Capture the cell that displays the provided text and extract its [x, y] central coordinate. 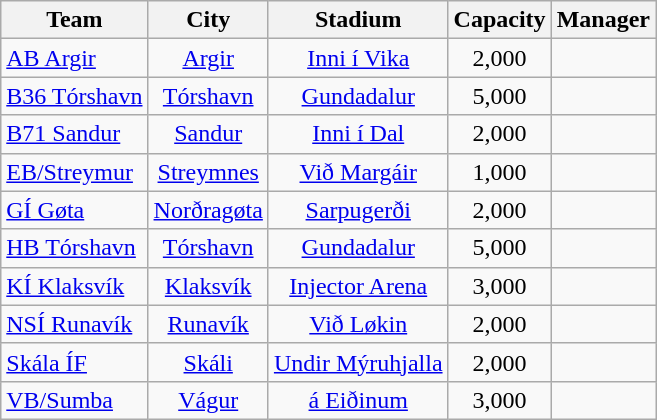
Skála ÍF [74, 362]
Inni í Vika [358, 58]
Við Margáir [358, 172]
B36 Tórshavn [74, 96]
Við Løkin [358, 324]
Capacity [500, 20]
City [208, 20]
KÍ Klaksvík [74, 286]
Inni í Dal [358, 134]
Manager [603, 20]
B71 Sandur [74, 134]
NSÍ Runavík [74, 324]
Runavík [208, 324]
Stadium [358, 20]
Streymnes [208, 172]
Skáli [208, 362]
Klaksvík [208, 286]
Sandur [208, 134]
Argir [208, 58]
HB Tórshavn [74, 248]
VB/Sumba [74, 400]
1,000 [500, 172]
AB Argir [74, 58]
EB/Streymur [74, 172]
GÍ Gøta [74, 210]
Team [74, 20]
Norðragøta [208, 210]
Vágur [208, 400]
Sarpugerði [358, 210]
Injector Arena [358, 286]
Undir Mýruhjalla [358, 362]
á Eiðinum [358, 400]
